Return the (X, Y) coordinate for the center point of the cell that contains the specified text.  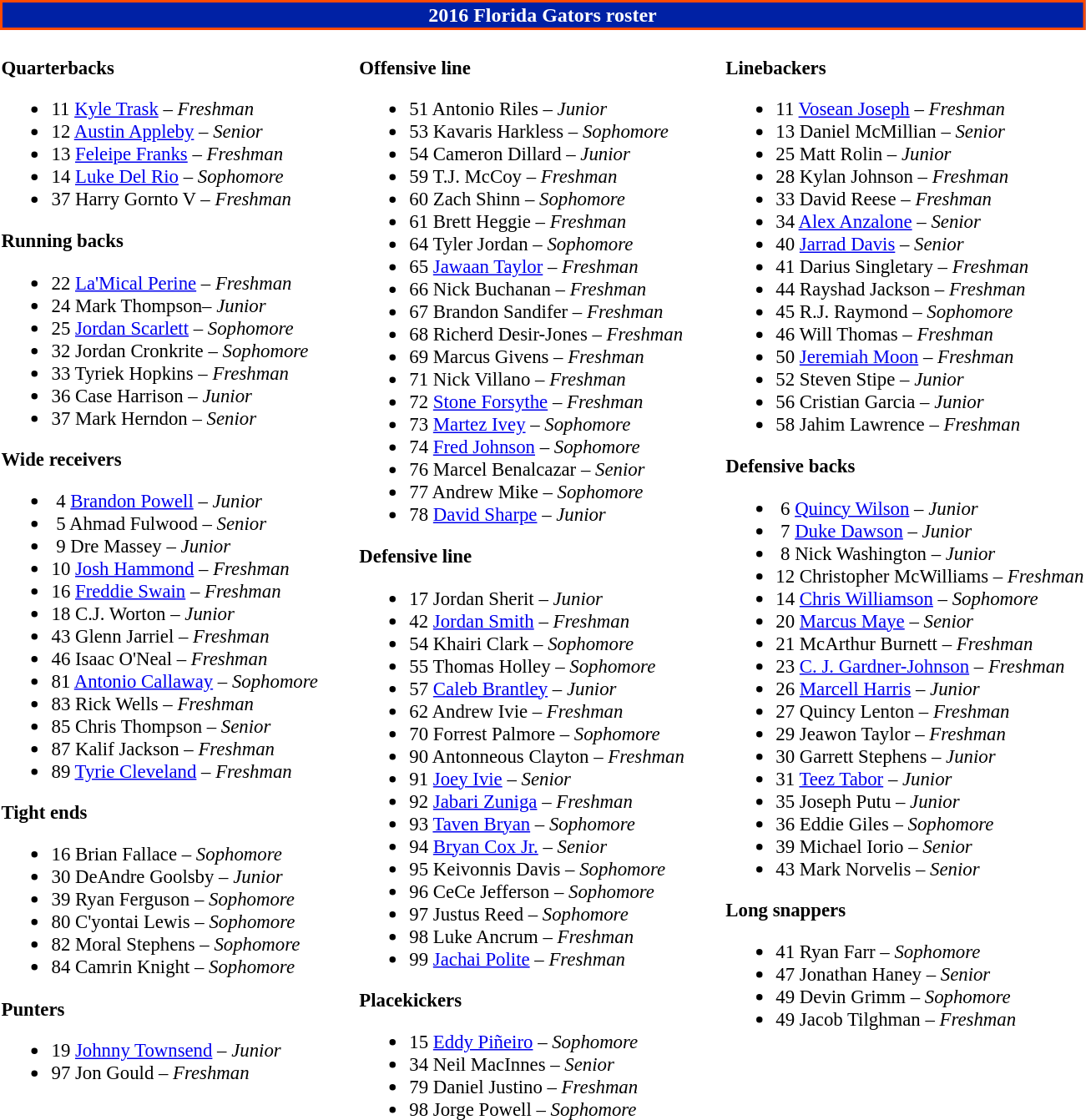
2016 Florida Gators roster (543, 15)
